Search for the cell housing the specified text and yield its [x, y] center coordinate. 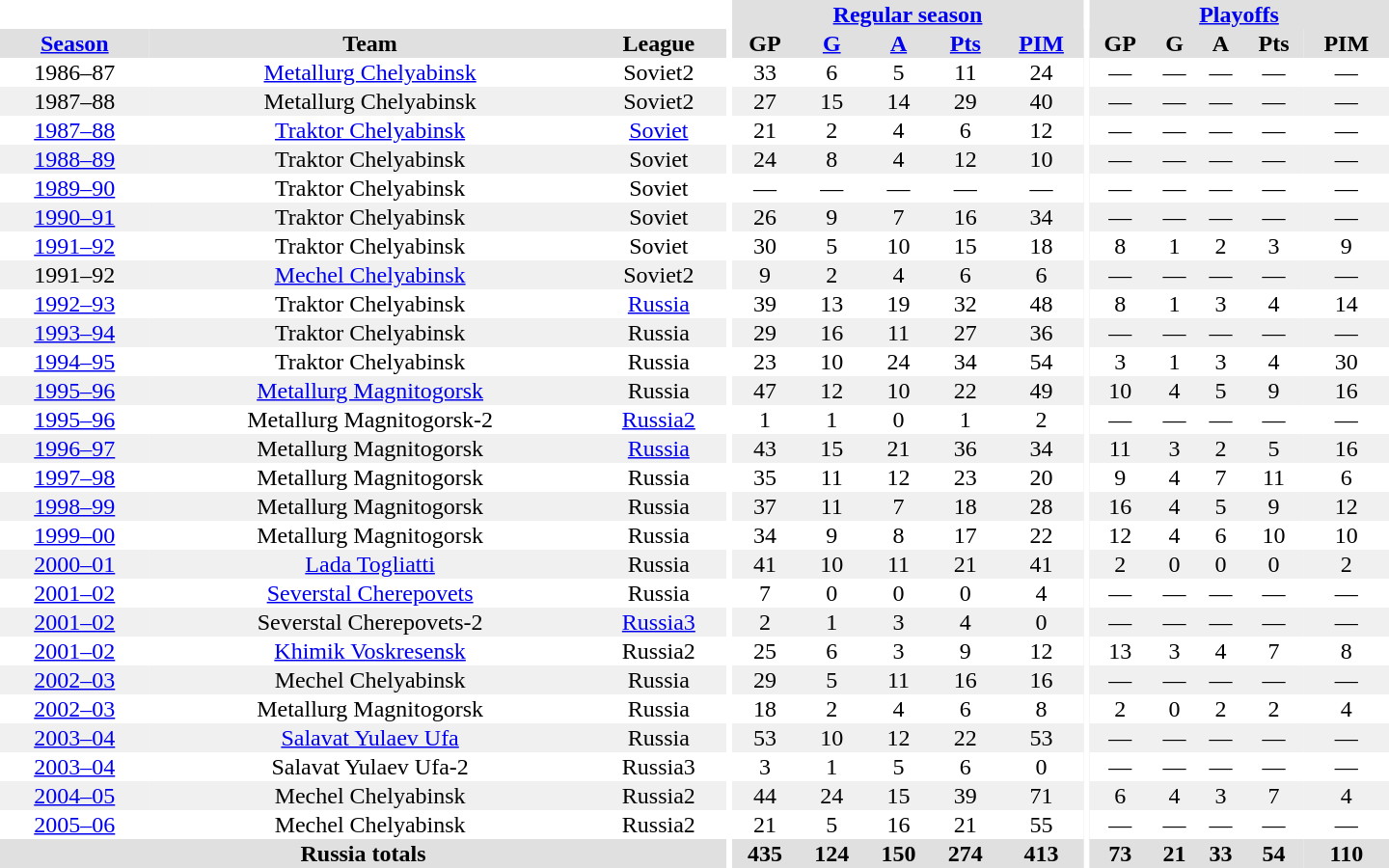
Team [370, 43]
Metallurg Magnitogorsk-2 [370, 420]
1998–99 [75, 506]
20 [1041, 477]
Regular season [907, 14]
1992–93 [75, 304]
26 [764, 217]
73 [1121, 854]
Russia totals [363, 854]
17 [965, 535]
Playoffs [1239, 14]
League [659, 43]
1986–87 [75, 72]
Severstal Cherepovets [370, 593]
1999–00 [75, 535]
Salavat Yulaev Ufa-2 [370, 767]
44 [764, 796]
19 [899, 304]
2005–06 [75, 825]
32 [965, 304]
435 [764, 854]
Season [75, 43]
413 [1041, 854]
1996–97 [75, 448]
1989–90 [75, 188]
Severstal Cherepovets-2 [370, 622]
25 [764, 651]
110 [1347, 854]
49 [1041, 391]
35 [764, 477]
28 [1041, 506]
1997–98 [75, 477]
1988–89 [75, 159]
1993–94 [75, 333]
43 [764, 448]
Khimik Voskresensk [370, 651]
2000–01 [75, 564]
1994–95 [75, 362]
2004–05 [75, 796]
40 [1041, 101]
274 [965, 854]
Lada Togliatti [370, 564]
124 [831, 854]
48 [1041, 304]
47 [764, 391]
150 [899, 854]
71 [1041, 796]
Salavat Yulaev Ufa [370, 738]
55 [1041, 825]
37 [764, 506]
1990–91 [75, 217]
